Scan for the cell matching the given text and deliver its [X, Y] coordinate at center. 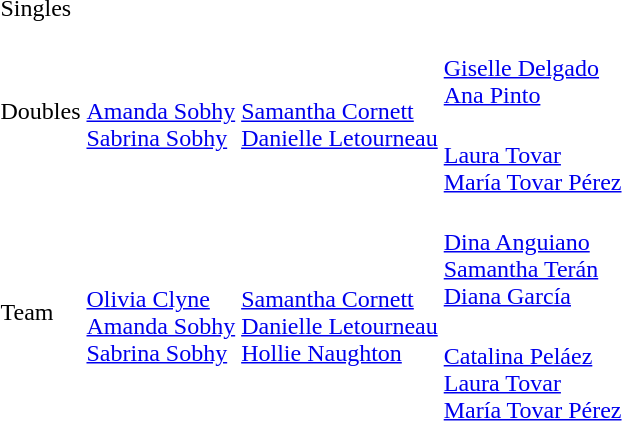
Amanda SobhySabrina Sobhy [161, 112]
Samantha CornettDanielle Letourneau [340, 112]
